Provide the (x, y) coordinate of the cell's center where the given text is located.  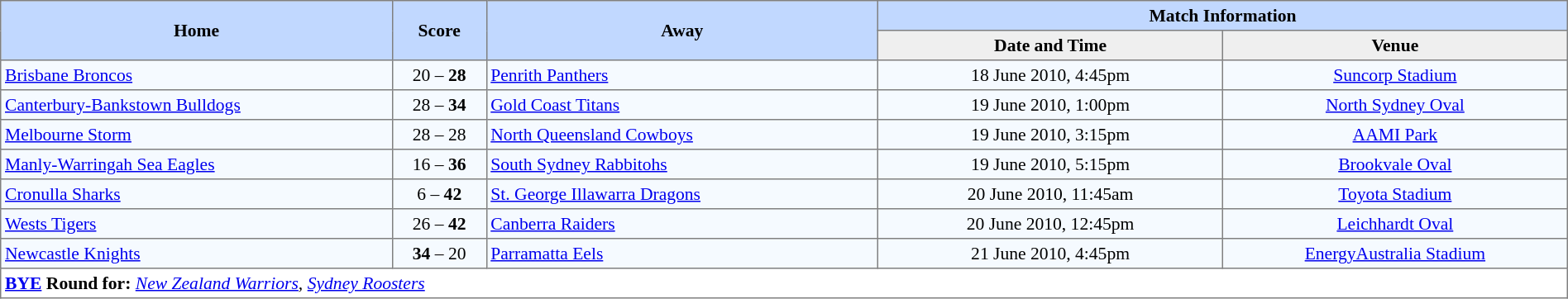
EnergyAustralia Stadium (1394, 254)
Brookvale Oval (1394, 164)
Suncorp Stadium (1394, 75)
North Queensland Cowboys (682, 135)
Match Information (1223, 16)
Newcastle Knights (197, 254)
19 June 2010, 5:15pm (1050, 164)
Toyota Stadium (1394, 194)
AAMI Park (1394, 135)
Score (439, 31)
Melbourne Storm (197, 135)
6 – 42 (439, 194)
21 June 2010, 4:45pm (1050, 254)
26 – 42 (439, 224)
Penrith Panthers (682, 75)
Away (682, 31)
Gold Coast Titans (682, 105)
20 June 2010, 11:45am (1050, 194)
St. George Illawarra Dragons (682, 194)
28 – 28 (439, 135)
19 June 2010, 3:15pm (1050, 135)
Canterbury-Bankstown Bulldogs (197, 105)
South Sydney Rabbitohs (682, 164)
28 – 34 (439, 105)
20 – 28 (439, 75)
Parramatta Eels (682, 254)
Wests Tigers (197, 224)
Date and Time (1050, 45)
BYE Round for: New Zealand Warriors, Sydney Roosters (784, 283)
19 June 2010, 1:00pm (1050, 105)
North Sydney Oval (1394, 105)
20 June 2010, 12:45pm (1050, 224)
Venue (1394, 45)
Brisbane Broncos (197, 75)
Home (197, 31)
16 – 36 (439, 164)
Manly-Warringah Sea Eagles (197, 164)
Cronulla Sharks (197, 194)
Leichhardt Oval (1394, 224)
34 – 20 (439, 254)
18 June 2010, 4:45pm (1050, 75)
Canberra Raiders (682, 224)
